Provide the (X, Y) coordinate of the cell's center where the given text is located.  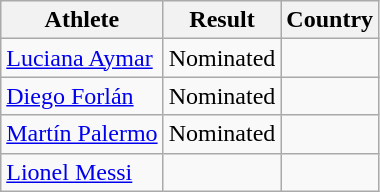
Luciana Aymar (82, 58)
Martín Palermo (82, 134)
Athlete (82, 20)
Diego Forlán (82, 96)
Lionel Messi (82, 172)
Result (222, 20)
Country (330, 20)
